For the text-containing cell, return its midpoint in (x, y) coordinate format. 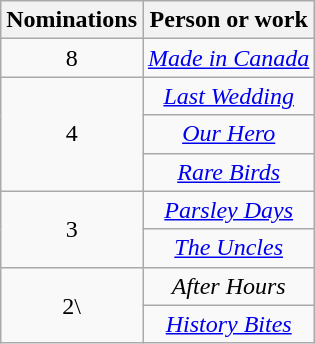
Nominations (72, 20)
Rare Birds (228, 172)
Made in Canada (228, 58)
History Bites (228, 324)
3 (72, 229)
Last Wedding (228, 96)
The Uncles (228, 248)
8 (72, 58)
Person or work (228, 20)
Our Hero (228, 134)
2\ (72, 305)
After Hours (228, 286)
4 (72, 134)
Parsley Days (228, 210)
